Provide the [X, Y] coordinate of the cell's center where the given text is located.  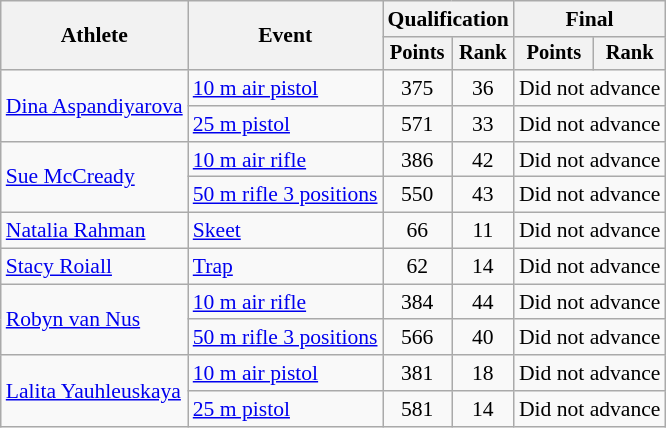
381 [418, 373]
18 [483, 373]
550 [418, 195]
Skeet [286, 231]
571 [418, 124]
44 [483, 302]
66 [418, 231]
Natalia Rahman [94, 231]
375 [418, 88]
384 [418, 302]
Trap [286, 267]
36 [483, 88]
42 [483, 160]
Stacy Roiall [94, 267]
Qualification [448, 19]
Lalita Yauhleuskaya [94, 390]
Robyn van Nus [94, 320]
33 [483, 124]
62 [418, 267]
11 [483, 231]
Event [286, 36]
Athlete [94, 36]
Dina Aspandiyarova [94, 106]
581 [418, 409]
43 [483, 195]
40 [483, 338]
566 [418, 338]
Sue McCready [94, 178]
386 [418, 160]
Final [590, 19]
